Return the (x, y) coordinate for the center point of the cell that contains the specified text.  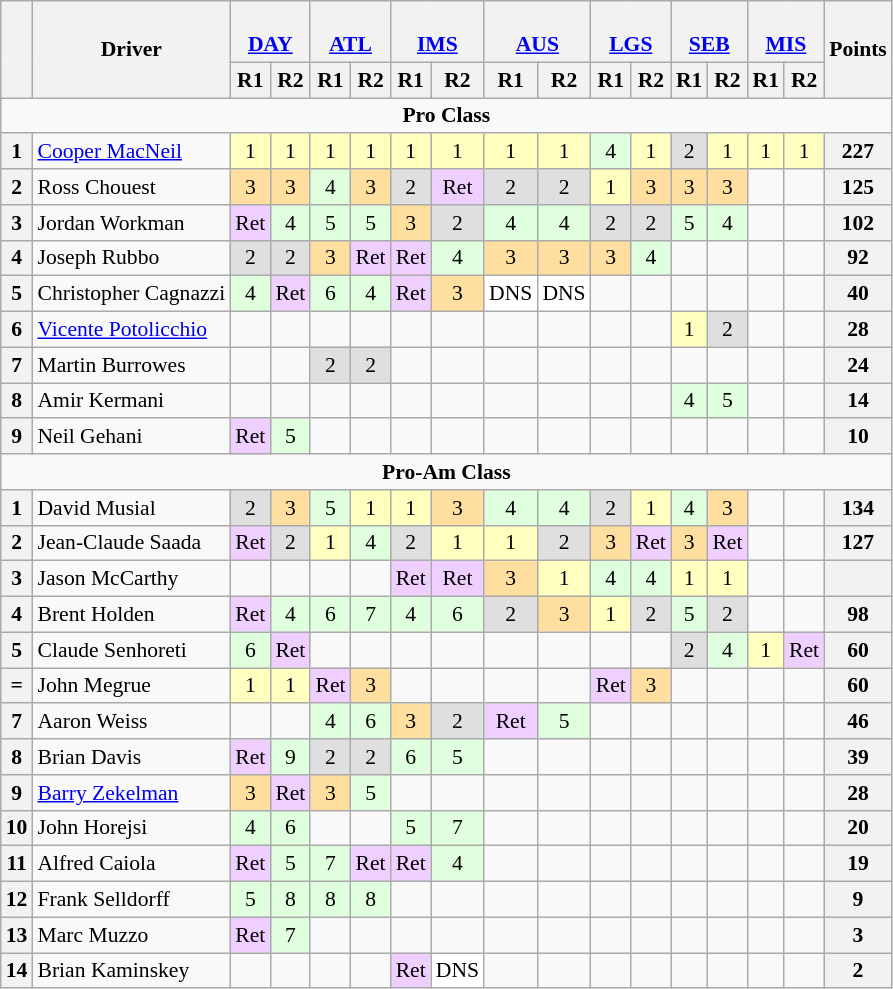
Jordan Workman (131, 223)
DAY (270, 32)
Cooper MacNeil (131, 152)
Amir Kermani (131, 401)
20 (858, 828)
John Megrue (131, 686)
Marc Muzzo (131, 935)
227 (858, 152)
Alfred Caiola (131, 864)
Jason McCarthy (131, 579)
92 (858, 258)
46 (858, 722)
David Musial (131, 508)
Jean-Claude Saada (131, 543)
11 (17, 864)
Barry Zekelman (131, 793)
19 (858, 864)
Claude Senhoreti (131, 650)
Brian Davis (131, 757)
40 (858, 294)
Pro-Am Class (446, 472)
IMS (438, 32)
Brent Holden (131, 615)
MIS (786, 32)
ATL (350, 32)
24 (858, 365)
Martin Burrowes (131, 365)
98 (858, 615)
LGS (631, 32)
Joseph Rubbo (131, 258)
39 (858, 757)
127 (858, 543)
13 (17, 935)
12 (17, 900)
Points (858, 50)
SEB (710, 32)
102 (858, 223)
= (17, 686)
Frank Selldorff (131, 900)
Brian Kaminskey (131, 971)
134 (858, 508)
Pro Class (446, 116)
Neil Gehani (131, 437)
Aaron Weiss (131, 722)
Vicente Potolicchio (131, 330)
John Horejsi (131, 828)
Christopher Cagnazzi (131, 294)
Driver (131, 50)
125 (858, 187)
AUS (538, 32)
Ross Chouest (131, 187)
